Determine the (X, Y) coordinate at the center of the cell enclosing the given text.  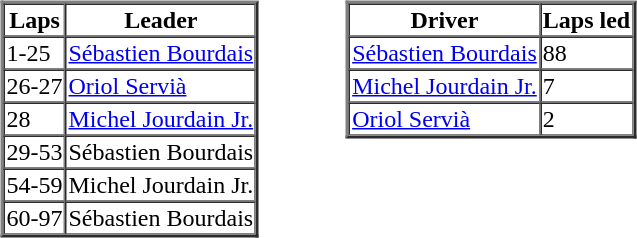
29-53 (35, 152)
Leader (160, 20)
7 (586, 86)
Driver (444, 20)
Laps (35, 20)
1-25 (35, 52)
60-97 (35, 218)
28 (35, 118)
88 (586, 52)
2 (586, 118)
Laps led (586, 20)
54-59 (35, 184)
26-27 (35, 86)
